Determine the (x, y) coordinate at the center of the cell enclosing the given text.  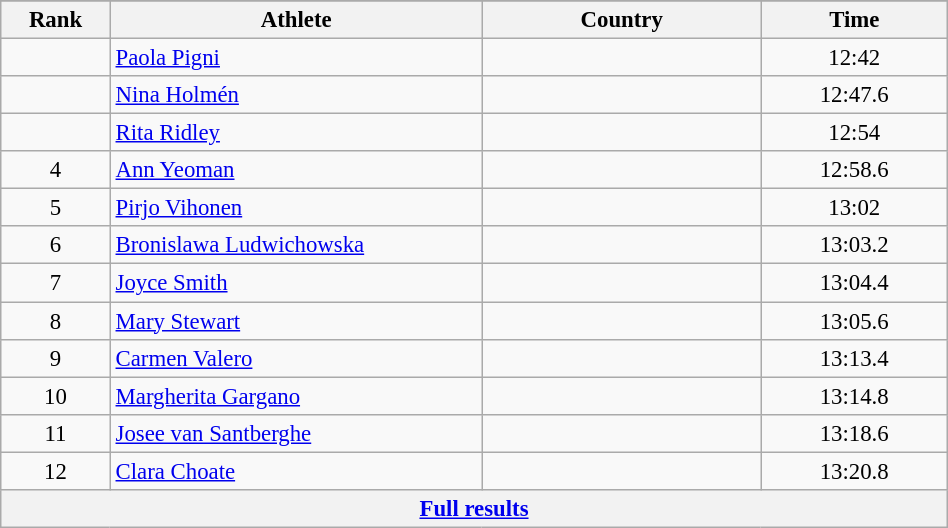
13:04.4 (854, 283)
Rita Ridley (296, 133)
12:54 (854, 133)
Country (622, 20)
7 (56, 283)
Margherita Gargano (296, 396)
Rank (56, 20)
12:42 (854, 58)
Mary Stewart (296, 321)
Pirjo Vihonen (296, 208)
Clara Choate (296, 471)
12:58.6 (854, 170)
Full results (474, 509)
10 (56, 396)
13:13.4 (854, 358)
Josee van Santberghe (296, 433)
Bronislawa Ludwichowska (296, 245)
Athlete (296, 20)
Nina Holmén (296, 95)
13:14.8 (854, 396)
13:03.2 (854, 245)
9 (56, 358)
Carmen Valero (296, 358)
Ann Yeoman (296, 170)
12 (56, 471)
13:02 (854, 208)
8 (56, 321)
11 (56, 433)
5 (56, 208)
12:47.6 (854, 95)
13:05.6 (854, 321)
4 (56, 170)
13:18.6 (854, 433)
Joyce Smith (296, 283)
6 (56, 245)
Time (854, 20)
Paola Pigni (296, 58)
13:20.8 (854, 471)
